From the cell containing the given text, extract its center point as (X, Y) coordinate. 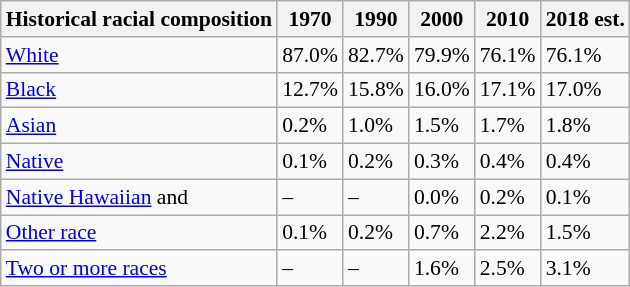
2000 (442, 19)
16.0% (442, 90)
1.6% (442, 269)
Asian (139, 126)
87.0% (310, 55)
2010 (508, 19)
82.7% (376, 55)
17.0% (586, 90)
Historical racial composition (139, 19)
0.3% (442, 162)
1990 (376, 19)
0.0% (442, 197)
2.2% (508, 233)
79.9% (442, 55)
2.5% (508, 269)
White (139, 55)
Two or more races (139, 269)
Native Hawaiian and (139, 197)
3.1% (586, 269)
0.7% (442, 233)
17.1% (508, 90)
1.7% (508, 126)
1.8% (586, 126)
Black (139, 90)
1970 (310, 19)
2018 est. (586, 19)
12.7% (310, 90)
Other race (139, 233)
1.0% (376, 126)
Native (139, 162)
15.8% (376, 90)
